Return [X, Y] of the center of cell containing provided text 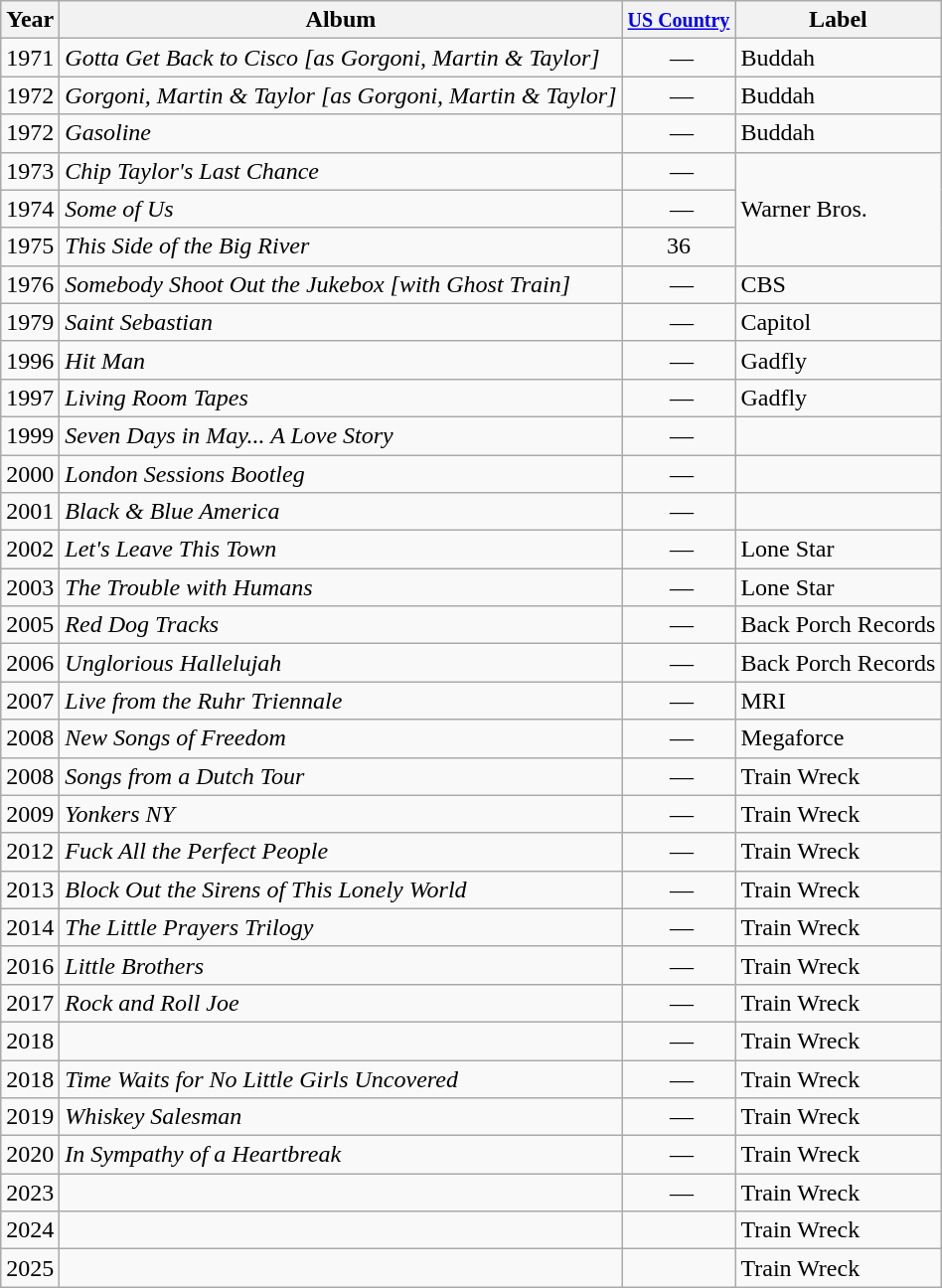
1971 [30, 58]
2017 [30, 1003]
2024 [30, 1230]
2019 [30, 1117]
Album [341, 20]
Yonkers NY [341, 814]
Some of Us [341, 209]
Fuck All the Perfect People [341, 852]
Rock and Roll Joe [341, 1003]
2006 [30, 663]
1997 [30, 398]
Megaforce [839, 738]
2012 [30, 852]
Block Out the Sirens of This Lonely World [341, 889]
New Songs of Freedom [341, 738]
CBS [839, 284]
1976 [30, 284]
Somebody Shoot Out the Jukebox [with Ghost Train] [341, 284]
MRI [839, 701]
Saint Sebastian [341, 322]
Unglorious Hallelujah [341, 663]
2005 [30, 625]
2003 [30, 587]
2013 [30, 889]
Gasoline [341, 133]
London Sessions Bootleg [341, 474]
2009 [30, 814]
The Trouble with Humans [341, 587]
In Sympathy of a Heartbreak [341, 1155]
2000 [30, 474]
1979 [30, 322]
This Side of the Big River [341, 246]
US Country [679, 20]
Let's Leave This Town [341, 550]
1973 [30, 171]
Label [839, 20]
The Little Prayers Trilogy [341, 927]
2020 [30, 1155]
Warner Bros. [839, 209]
Whiskey Salesman [341, 1117]
Red Dog Tracks [341, 625]
Gotta Get Back to Cisco [as Gorgoni, Martin & Taylor] [341, 58]
2016 [30, 965]
Seven Days in May... A Love Story [341, 435]
2023 [30, 1193]
Chip Taylor's Last Chance [341, 171]
1999 [30, 435]
1996 [30, 360]
Live from the Ruhr Triennale [341, 701]
2014 [30, 927]
Hit Man [341, 360]
2002 [30, 550]
1974 [30, 209]
36 [679, 246]
Songs from a Dutch Tour [341, 776]
Little Brothers [341, 965]
2025 [30, 1268]
2007 [30, 701]
Capitol [839, 322]
Living Room Tapes [341, 398]
2001 [30, 512]
Gorgoni, Martin & Taylor [as Gorgoni, Martin & Taylor] [341, 95]
1975 [30, 246]
Year [30, 20]
Black & Blue America [341, 512]
Time Waits for No Little Girls Uncovered [341, 1078]
